Determine the [X, Y] coordinate at the center of the cell enclosing the given text.  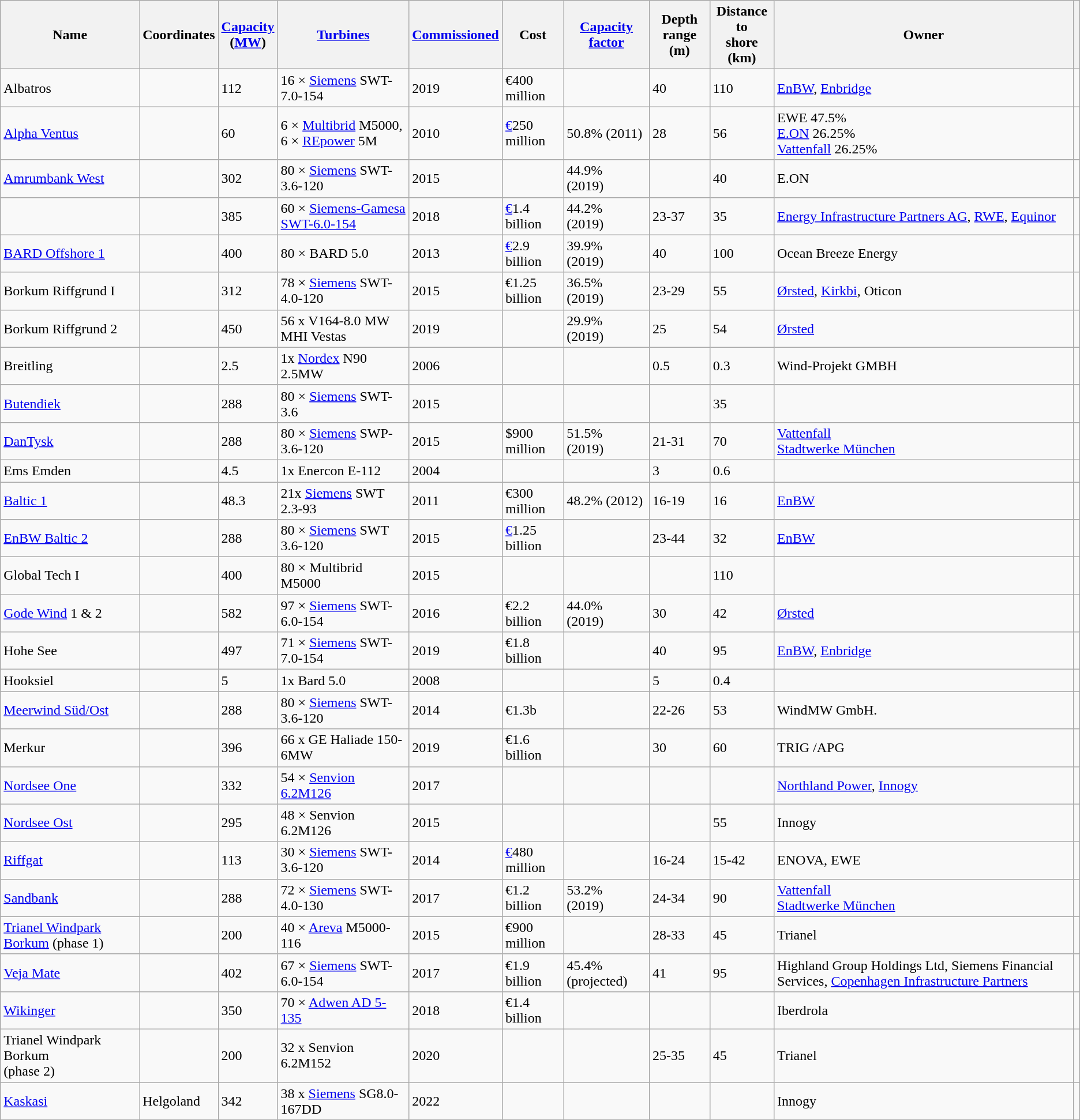
80 × Siemens SWT 3.6-120 [343, 539]
2008 [456, 681]
70 [742, 441]
80 × BARD 5.0 [343, 254]
€2.2 billion [532, 614]
1x Nordex N90 2.5MW [343, 366]
78 × Siemens SWT-4.0-120 [343, 291]
302 [248, 179]
Nordsee Ost [70, 822]
295 [248, 822]
2006 [456, 366]
54 × Senvion 6.2M126 [343, 785]
Trianel Windpark Borkum (phase 1) [70, 935]
29.9%(2019) [607, 329]
25 [680, 329]
16 × Siemens SWT-7.0-154 [343, 88]
350 [248, 1010]
€1.8 billion [532, 651]
Albatros [70, 88]
Gode Wind 1 & 2 [70, 614]
Kaskasi [70, 1100]
582 [248, 614]
42 [742, 614]
Hooksiel [70, 681]
€1.3b [532, 711]
113 [248, 860]
2010 [456, 133]
Amrumbank West [70, 179]
WindMW GmbH. [924, 711]
Capacity factor [607, 35]
Northland Power, Innogy [924, 785]
€1.9 billion [532, 972]
53 [742, 711]
32 x Senvion 6.2M152 [343, 1055]
2011 [456, 501]
53.2%(2019) [607, 897]
Ocean Breeze Energy [924, 254]
1x Bard 5.0 [343, 681]
80 × Siemens SWT-3.6 [343, 404]
EnBW Baltic 2 [70, 539]
45.4% (projected) [607, 972]
Name [70, 35]
1x Enercon E-112 [343, 471]
90 [742, 897]
100 [742, 254]
15-42 [742, 860]
48 × Senvion 6.2M126 [343, 822]
44.2%(2019) [607, 216]
21x Siemens SWT 2.3-93 [343, 501]
80 × Siemens SWP-3.6-120 [343, 441]
50.8% (2011) [607, 133]
23-37 [680, 216]
402 [248, 972]
€2.9 billion [532, 254]
36.5%(2019) [607, 291]
Turbines [343, 35]
4.5 [248, 471]
497 [248, 651]
Riffgat [70, 860]
Sandbank [70, 897]
Ems Emden [70, 471]
56 x V164-8.0 MW MHI Vestas [343, 329]
€1.2 billion [532, 897]
Iberdrola [924, 1010]
70 × Adwen AD 5-135 [343, 1010]
396 [248, 747]
Global Tech I [70, 576]
€900 million [532, 935]
2013 [456, 254]
2016 [456, 614]
16-19 [680, 501]
€250 million [532, 133]
312 [248, 291]
66 x GE Haliade 150-6MW [343, 747]
Depth range (m) [680, 35]
€480 million [532, 860]
54 [742, 329]
16-24 [680, 860]
16 [742, 501]
Energy Infrastructure Partners AG, RWE, Equinor [924, 216]
Borkum Riffgrund 2 [70, 329]
2022 [456, 1100]
112 [248, 88]
Trianel Windpark Borkum(phase 2) [70, 1055]
Coordinates [179, 35]
41 [680, 972]
$900 million [532, 441]
72 × Siemens SWT-4.0-130 [343, 897]
342 [248, 1100]
38 x Siemens SG8.0-167DD [343, 1100]
€1.6 billion [532, 747]
Distance to shore (km) [742, 35]
0.5 [680, 366]
Ørsted, Kirkbi, Oticon [924, 291]
E.ON [924, 179]
DanTysk [70, 441]
Breitling [70, 366]
Helgoland [179, 1100]
ENOVA, EWE [924, 860]
97 × Siemens SWT-6.0-154 [343, 614]
Highland Group Holdings Ltd, Siemens Financial Services, Copenhagen Infrastructure Partners [924, 972]
48.3 [248, 501]
Borkum Riffgrund I [70, 291]
Veja Mate [70, 972]
2020 [456, 1055]
0.6 [742, 471]
22-26 [680, 711]
Meerwind Süd/Ost [70, 711]
Wikinger [70, 1010]
332 [248, 785]
25-35 [680, 1055]
48.2% (2012) [607, 501]
39.9%(2019) [607, 254]
23-29 [680, 291]
44.0%(2019) [607, 614]
28 [680, 133]
56 [742, 133]
6 × Multibrid M5000, 6 × REpower 5M [343, 133]
Commissioned [456, 35]
24-34 [680, 897]
2.5 [248, 366]
23-44 [680, 539]
Cost [532, 35]
Baltic 1 [70, 501]
€300 million [532, 501]
Butendiek [70, 404]
44.9%(2019) [607, 179]
21-31 [680, 441]
40 × Areva M5000-116 [343, 935]
51.5%(2019) [607, 441]
Alpha Ventus [70, 133]
EWE 47.5%E.ON 26.25%Vattenfall 26.25% [924, 133]
BARD Offshore 1 [70, 254]
32 [742, 539]
Capacity (MW) [248, 35]
71 × Siemens SWT-7.0-154 [343, 651]
0.4 [742, 681]
Nordsee One [70, 785]
3 [680, 471]
Wind-Projekt GMBH [924, 366]
Owner [924, 35]
0.3 [742, 366]
385 [248, 216]
TRIG /APG [924, 747]
450 [248, 329]
Hohe See [70, 651]
28-33 [680, 935]
€400 million [532, 88]
60 × Siemens-Gamesa SWT-6.0-154 [343, 216]
80 × Multibrid M5000 [343, 576]
2004 [456, 471]
Merkur [70, 747]
30 × Siemens SWT-3.6-120 [343, 860]
67 × Siemens SWT-6.0-154 [343, 972]
